Provide the [x, y] coordinate of the cell's center where the given text is located.  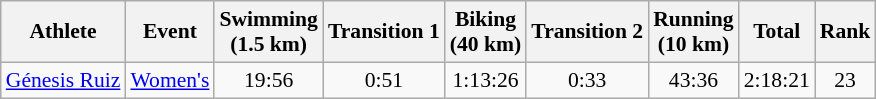
23 [846, 80]
Running(10 km) [694, 32]
Athlete [64, 32]
Transition 2 [587, 32]
Event [170, 32]
0:33 [587, 80]
Rank [846, 32]
0:51 [384, 80]
Swimming(1.5 km) [268, 32]
Women's [170, 80]
Biking(40 km) [486, 32]
Total [777, 32]
1:13:26 [486, 80]
43:36 [694, 80]
2:18:21 [777, 80]
Transition 1 [384, 32]
Génesis Ruiz [64, 80]
19:56 [268, 80]
